Capture the cell that displays the provided text and extract its [x, y] central coordinate. 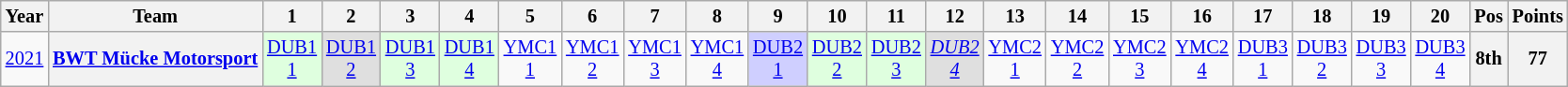
20 [1440, 16]
2021 [24, 59]
DUB11 [291, 59]
18 [1322, 16]
10 [837, 16]
Pos [1488, 16]
YMC24 [1202, 59]
YMC22 [1077, 59]
DUB23 [897, 59]
BWT Mücke Motorsport [155, 59]
YMC21 [1015, 59]
DUB31 [1263, 59]
13 [1015, 16]
YMC14 [717, 59]
3 [410, 16]
Team [155, 16]
8 [717, 16]
4 [470, 16]
DUB32 [1322, 59]
DUB24 [955, 59]
12 [955, 16]
YMC13 [654, 59]
1 [291, 16]
DUB14 [470, 59]
7 [654, 16]
6 [592, 16]
DUB34 [1440, 59]
9 [778, 16]
Points [1538, 16]
YMC11 [530, 59]
14 [1077, 16]
16 [1202, 16]
11 [897, 16]
DUB21 [778, 59]
YMC23 [1139, 59]
15 [1139, 16]
DUB12 [352, 59]
8th [1488, 59]
Year [24, 16]
DUB33 [1382, 59]
YMC12 [592, 59]
5 [530, 16]
19 [1382, 16]
17 [1263, 16]
2 [352, 16]
DUB13 [410, 59]
77 [1538, 59]
DUB22 [837, 59]
